Return the [x, y] coordinate for the center point of the cell that contains the specified text.  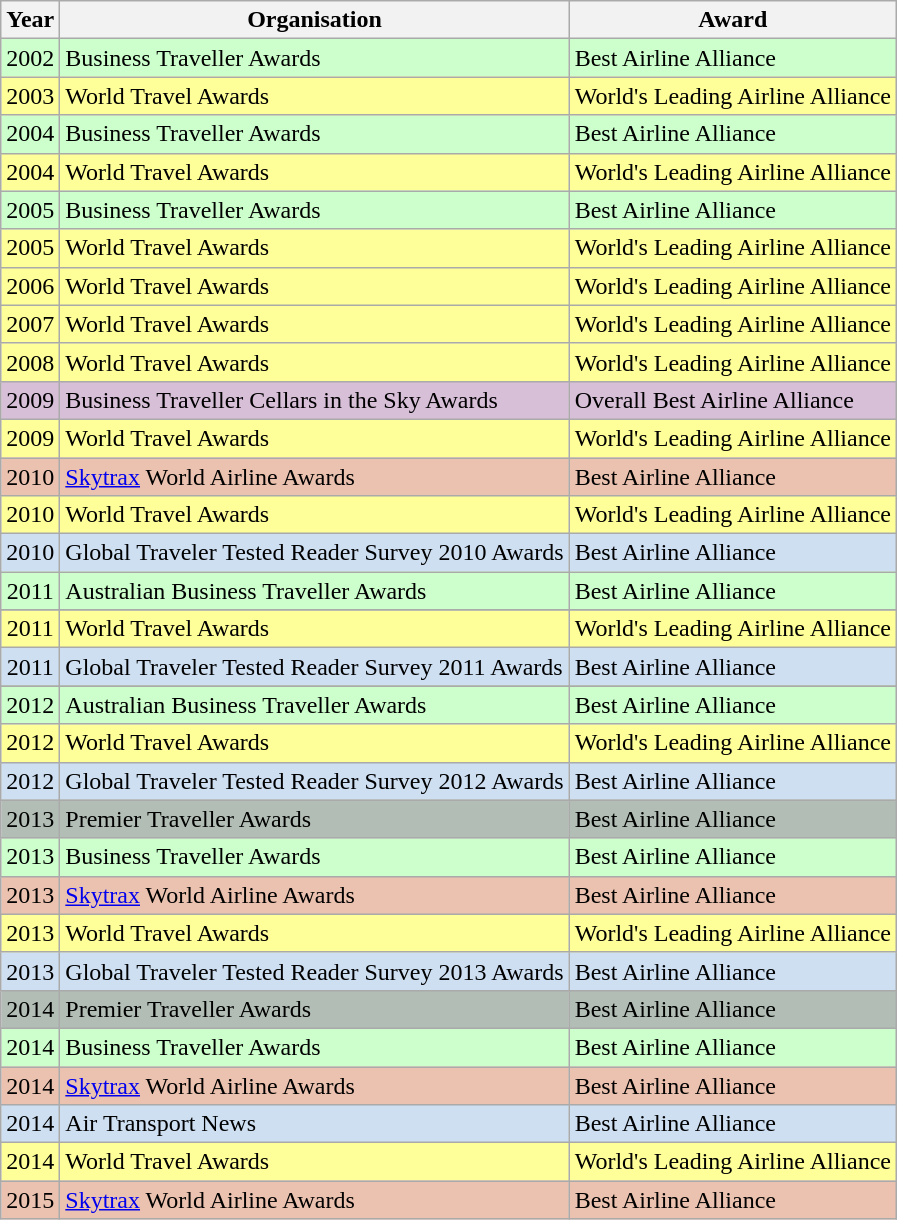
Year [30, 20]
2007 [30, 324]
2006 [30, 286]
2002 [30, 58]
Award [732, 20]
Global Traveler Tested Reader Survey 2013 Awards [314, 971]
Global Traveler Tested Reader Survey 2011 Awards [314, 667]
2008 [30, 362]
2003 [30, 96]
Global Traveler Tested Reader Survey 2010 Awards [314, 553]
Overall Best Airline Alliance [732, 400]
Global Traveler Tested Reader Survey 2012 Awards [314, 781]
Business Traveller Cellars in the Sky Awards [314, 400]
Organisation [314, 20]
2015 [30, 1200]
Air Transport News [314, 1124]
